Detect which cell encompasses the target text, then output its [X, Y] center coordinate. 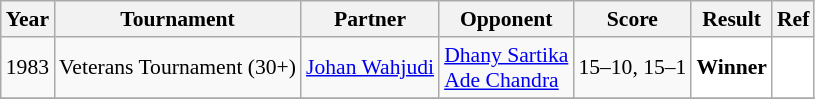
Johan Wahjudi [370, 68]
Year [28, 19]
Score [632, 19]
Partner [370, 19]
15–10, 15–1 [632, 68]
Result [732, 19]
Dhany Sartika Ade Chandra [506, 68]
Opponent [506, 19]
Veterans Tournament (30+) [178, 68]
Ref [793, 19]
Tournament [178, 19]
Winner [732, 68]
1983 [28, 68]
